Scan for the cell matching the given text and deliver its (x, y) coordinate at center. 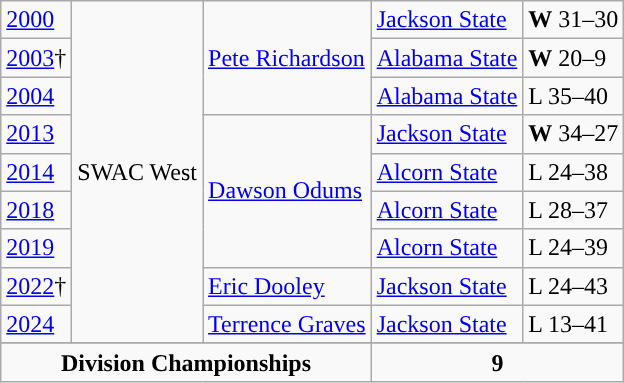
W 20–9 (574, 58)
W 31–30 (574, 20)
2003† (36, 58)
L 24–39 (574, 248)
L 24–38 (574, 172)
Dawson Odums (288, 191)
SWAC West (138, 172)
9 (498, 362)
2024 (36, 324)
2013 (36, 134)
L 13–41 (574, 324)
2019 (36, 248)
Eric Dooley (288, 286)
2014 (36, 172)
L 28–37 (574, 210)
2004 (36, 96)
Division Championships (186, 362)
L 24–43 (574, 286)
W 34–27 (574, 134)
Terrence Graves (288, 324)
2022† (36, 286)
L 35–40 (574, 96)
2018 (36, 210)
2000 (36, 20)
Pete Richardson (288, 58)
